Scan for the cell matching the given text and deliver its [X, Y] coordinate at center. 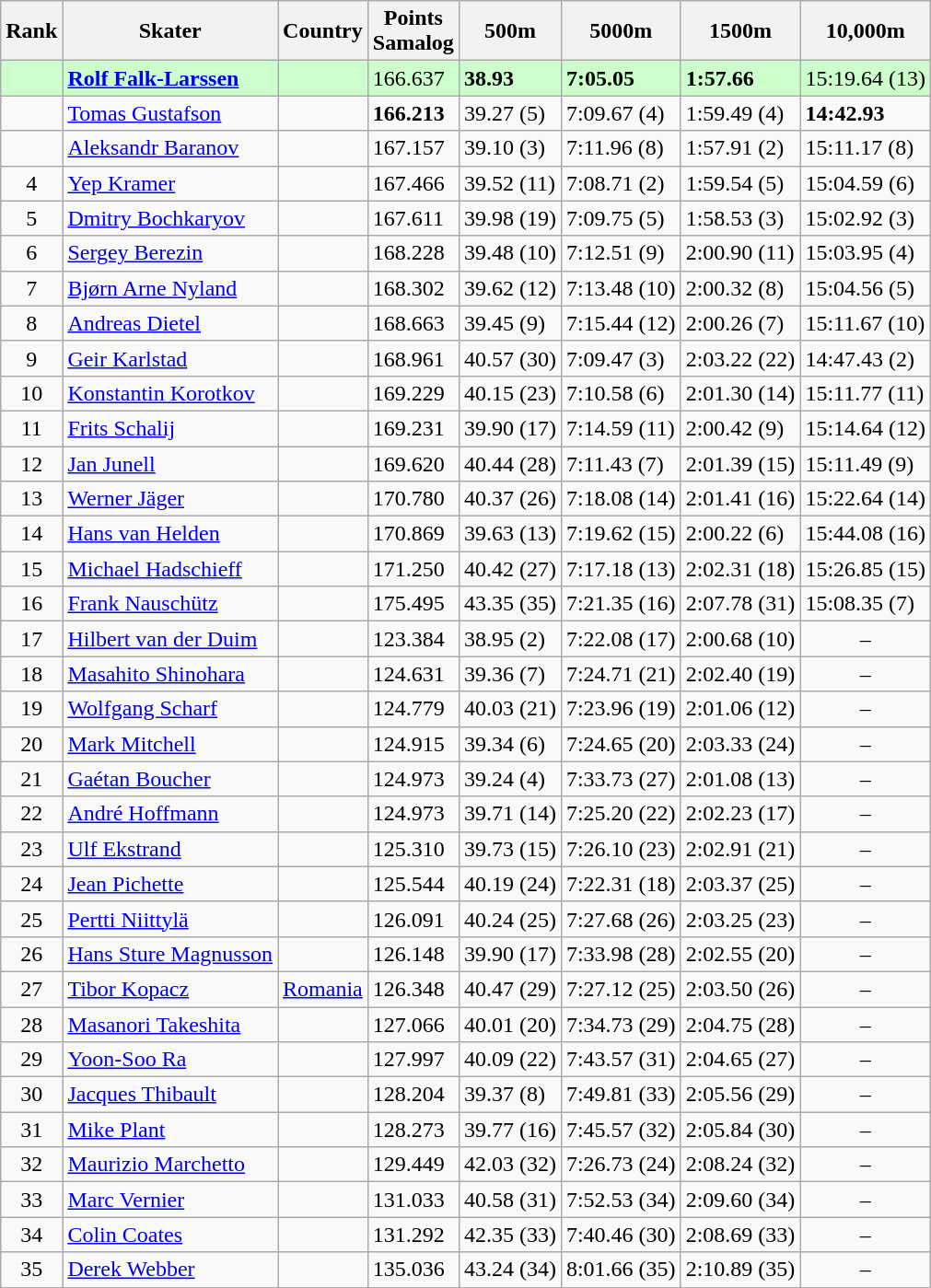
Skater [170, 31]
7:34.73 (29) [621, 1025]
28 [31, 1025]
7:33.98 (28) [621, 954]
Bjørn Arne Nyland [170, 288]
7:27.12 (25) [621, 989]
7:13.48 (10) [621, 288]
15:02.92 (3) [866, 218]
7:25.20 (22) [621, 814]
7:26.10 (23) [621, 849]
Masahito Shinohara [170, 674]
7:09.75 (5) [621, 218]
43.24 (34) [510, 1270]
171.250 [413, 569]
2:00.22 (6) [740, 534]
22 [31, 814]
7:52.53 (34) [621, 1200]
2:02.55 (20) [740, 954]
7:11.43 (7) [621, 463]
Geir Karlstad [170, 358]
40.15 (23) [510, 393]
39.37 (8) [510, 1095]
169.231 [413, 428]
13 [31, 499]
18 [31, 674]
5 [31, 218]
128.204 [413, 1095]
124.631 [413, 674]
27 [31, 989]
Rank [31, 31]
7:09.47 (3) [621, 358]
1:59.54 (5) [740, 183]
10 [31, 393]
168.961 [413, 358]
2:03.33 (24) [740, 744]
42.35 (33) [510, 1235]
7:18.08 (14) [621, 499]
14 [31, 534]
15:26.85 (15) [866, 569]
42.03 (32) [510, 1165]
Konstantin Korotkov [170, 393]
168.302 [413, 288]
Romania [323, 989]
38.95 (2) [510, 639]
39.71 (14) [510, 814]
2:04.65 (27) [740, 1060]
7:33.73 (27) [621, 779]
38.93 [510, 78]
500m [510, 31]
Sergey Berezin [170, 253]
39.63 (13) [510, 534]
Colin Coates [170, 1235]
126.348 [413, 989]
11 [31, 428]
7 [31, 288]
7:40.46 (30) [621, 1235]
125.544 [413, 884]
39.36 (7) [510, 674]
7:26.73 (24) [621, 1165]
Masanori Takeshita [170, 1025]
1500m [740, 31]
2:03.37 (25) [740, 884]
Jacques Thibault [170, 1095]
Andreas Dietel [170, 323]
Derek Webber [170, 1270]
2:04.75 (28) [740, 1025]
Werner Jäger [170, 499]
40.19 (24) [510, 884]
40.58 (31) [510, 1200]
123.384 [413, 639]
14:42.93 [866, 113]
Mark Mitchell [170, 744]
9 [31, 358]
Dmitry Bochkaryov [170, 218]
40.57 (30) [510, 358]
12 [31, 463]
24 [31, 884]
2:01.30 (14) [740, 393]
166.637 [413, 78]
131.292 [413, 1235]
7:09.67 (4) [621, 113]
23 [31, 849]
Maurizio Marchetto [170, 1165]
40.44 (28) [510, 463]
34 [31, 1235]
15:11.17 (8) [866, 148]
2:02.23 (17) [740, 814]
2:00.32 (8) [740, 288]
40.42 (27) [510, 569]
2:10.89 (35) [740, 1270]
7:17.18 (13) [621, 569]
30 [31, 1095]
2:01.06 (12) [740, 709]
7:08.71 (2) [621, 183]
167.157 [413, 148]
2:08.24 (32) [740, 1165]
Country [323, 31]
1:59.49 (4) [740, 113]
168.663 [413, 323]
8:01.66 (35) [621, 1270]
7:14.59 (11) [621, 428]
Aleksandr Baranov [170, 148]
7:22.08 (17) [621, 639]
166.213 [413, 113]
Tomas Gustafson [170, 113]
6 [31, 253]
Tibor Kopacz [170, 989]
39.52 (11) [510, 183]
175.495 [413, 604]
7:10.58 (6) [621, 393]
2:03.25 (23) [740, 919]
1:57.91 (2) [740, 148]
16 [31, 604]
2:03.50 (26) [740, 989]
15:44.08 (16) [866, 534]
10,000m [866, 31]
4 [31, 183]
15:11.67 (10) [866, 323]
5000m [621, 31]
7:45.57 (32) [621, 1130]
170.780 [413, 499]
21 [31, 779]
25 [31, 919]
Jean Pichette [170, 884]
15:04.59 (6) [866, 183]
40.01 (20) [510, 1025]
8 [31, 323]
2:08.69 (33) [740, 1235]
124.779 [413, 709]
2:00.26 (7) [740, 323]
7:24.65 (20) [621, 744]
129.449 [413, 1165]
26 [31, 954]
7:11.96 (8) [621, 148]
2:02.31 (18) [740, 569]
126.148 [413, 954]
31 [31, 1130]
131.033 [413, 1200]
7:49.81 (33) [621, 1095]
Mike Plant [170, 1130]
2:01.41 (16) [740, 499]
39.48 (10) [510, 253]
2:02.40 (19) [740, 674]
39.34 (6) [510, 744]
2:09.60 (34) [740, 1200]
2:00.90 (11) [740, 253]
19 [31, 709]
2:05.56 (29) [740, 1095]
168.228 [413, 253]
2:07.78 (31) [740, 604]
35 [31, 1270]
André Hoffmann [170, 814]
29 [31, 1060]
Marc Vernier [170, 1200]
39.98 (19) [510, 218]
167.466 [413, 183]
2:00.68 (10) [740, 639]
2:01.39 (15) [740, 463]
1:57.66 [740, 78]
Yep Kramer [170, 183]
Hilbert van der Duim [170, 639]
2:03.22 (22) [740, 358]
2:01.08 (13) [740, 779]
39.77 (16) [510, 1130]
7:15.44 (12) [621, 323]
126.091 [413, 919]
7:05.05 [621, 78]
127.066 [413, 1025]
7:22.31 (18) [621, 884]
15:11.77 (11) [866, 393]
Pertti Niittylä [170, 919]
43.35 (35) [510, 604]
2:02.91 (21) [740, 849]
15:08.35 (7) [866, 604]
2:05.84 (30) [740, 1130]
Jan Junell [170, 463]
40.09 (22) [510, 1060]
39.24 (4) [510, 779]
Yoon-Soo Ra [170, 1060]
Michael Hadschieff [170, 569]
40.24 (25) [510, 919]
127.997 [413, 1060]
128.273 [413, 1130]
169.620 [413, 463]
39.62 (12) [510, 288]
14:47.43 (2) [866, 358]
7:23.96 (19) [621, 709]
135.036 [413, 1270]
Hans Sture Magnusson [170, 954]
7:19.62 (15) [621, 534]
40.03 (21) [510, 709]
Frits Schalij [170, 428]
15:19.64 (13) [866, 78]
7:24.71 (21) [621, 674]
167.611 [413, 218]
40.47 (29) [510, 989]
20 [31, 744]
39.45 (9) [510, 323]
15:03.95 (4) [866, 253]
Rolf Falk-Larssen [170, 78]
39.10 (3) [510, 148]
169.229 [413, 393]
33 [31, 1200]
Gaétan Boucher [170, 779]
32 [31, 1165]
7:43.57 (31) [621, 1060]
7:21.35 (16) [621, 604]
7:12.51 (9) [621, 253]
Frank Nauschütz [170, 604]
15 [31, 569]
Ulf Ekstrand [170, 849]
40.37 (26) [510, 499]
39.27 (5) [510, 113]
Hans van Helden [170, 534]
15:22.64 (14) [866, 499]
124.915 [413, 744]
170.869 [413, 534]
39.73 (15) [510, 849]
Points Samalog [413, 31]
1:58.53 (3) [740, 218]
15:14.64 (12) [866, 428]
2:00.42 (9) [740, 428]
17 [31, 639]
7:27.68 (26) [621, 919]
125.310 [413, 849]
Wolfgang Scharf [170, 709]
15:11.49 (9) [866, 463]
15:04.56 (5) [866, 288]
